Detect which cell encompasses the target text, then output its [X, Y] center coordinate. 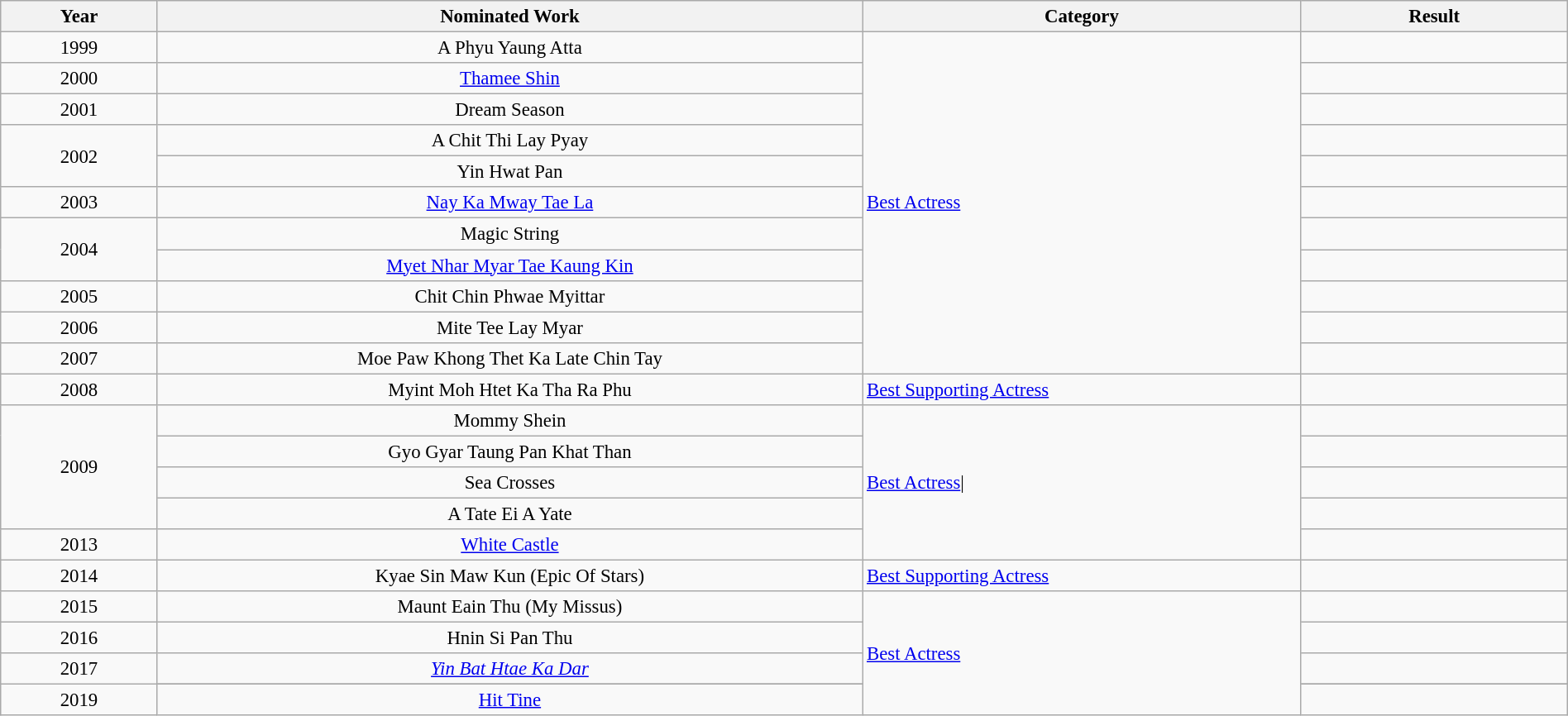
Best Actress| [1082, 483]
White Castle [509, 545]
2008 [79, 389]
Myet Nhar Myar Tae Kaung Kin [509, 265]
2004 [79, 250]
Yin Hwat Pan [509, 172]
2013 [79, 545]
2000 [79, 79]
A Chit Thi Lay Pyay [509, 141]
Thamee Shin [509, 79]
Dream Season [509, 110]
Moe Paw Khong Thet Ka Late Chin Tay [509, 358]
Year [79, 17]
Hit Tine [509, 700]
1999 [79, 48]
A Tate Ei A Yate [509, 513]
Yin Bat Htae Ka Dar [509, 669]
2014 [79, 576]
2006 [79, 327]
Myint Moh Htet Ka Tha Ra Phu [509, 389]
2005 [79, 296]
Category [1082, 17]
2009 [79, 467]
2003 [79, 203]
2001 [79, 110]
Magic String [509, 234]
Gyo Gyar Taung Pan Khat Than [509, 451]
Sea Crosses [509, 483]
Result [1434, 17]
Maunt Eain Thu (My Missus) [509, 607]
Kyae Sin Maw Kun (Epic Of Stars) [509, 576]
A Phyu Yaung Atta [509, 48]
2019 [79, 700]
2007 [79, 358]
Nominated Work [509, 17]
Hnin Si Pan Thu [509, 638]
2017 [79, 669]
Mite Tee Lay Myar [509, 327]
2002 [79, 155]
2015 [79, 607]
Mommy Shein [509, 421]
Chit Chin Phwae Myittar [509, 296]
Nay Ka Mway Tae La [509, 203]
2016 [79, 638]
